Search for the cell housing the specified text and yield its (X, Y) center coordinate. 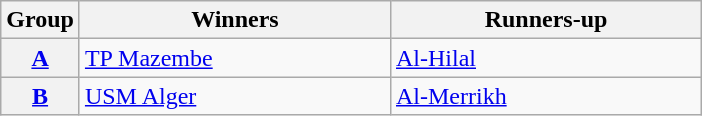
Al-Merrikh (546, 96)
Al-Hilal (546, 58)
A (40, 58)
Winners (234, 20)
TP Mazembe (234, 58)
Group (40, 20)
B (40, 96)
USM Alger (234, 96)
Runners-up (546, 20)
